Identify which cell holds the provided text, then report its (x, y) central coordinate. 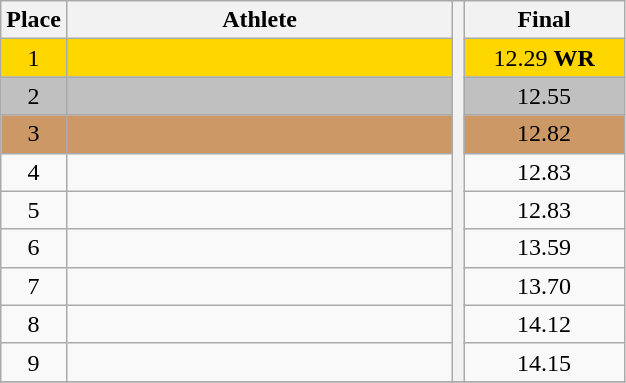
9 (34, 362)
1 (34, 58)
3 (34, 134)
13.70 (544, 286)
8 (34, 324)
Athlete (259, 20)
12.29 WR (544, 58)
Place (34, 20)
7 (34, 286)
13.59 (544, 248)
14.15 (544, 362)
12.82 (544, 134)
2 (34, 96)
5 (34, 210)
6 (34, 248)
Final (544, 20)
14.12 (544, 324)
4 (34, 172)
12.55 (544, 96)
